Detect which cell encompasses the target text, then output its (x, y) center coordinate. 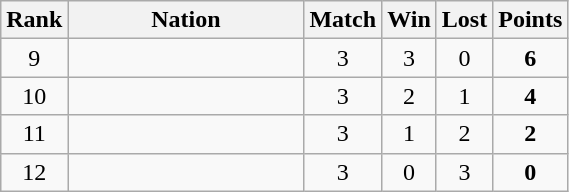
12 (34, 172)
Match (343, 20)
Rank (34, 20)
9 (34, 58)
11 (34, 134)
Lost (464, 20)
6 (530, 58)
Nation (186, 20)
Points (530, 20)
Win (410, 20)
10 (34, 96)
4 (530, 96)
